Scan for the cell matching the given text and deliver its [X, Y] coordinate at center. 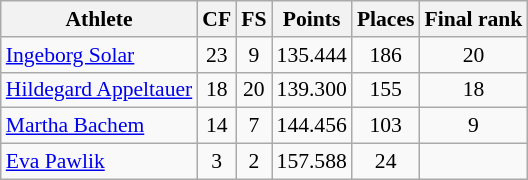
Points [312, 19]
FS [254, 19]
155 [386, 90]
3 [216, 162]
Athlete [100, 19]
Eva Pawlik [100, 162]
135.444 [312, 55]
14 [216, 126]
Places [386, 19]
CF [216, 19]
Hildegard Appeltauer [100, 90]
7 [254, 126]
144.456 [312, 126]
24 [386, 162]
Ingeborg Solar [100, 55]
186 [386, 55]
139.300 [312, 90]
23 [216, 55]
157.588 [312, 162]
103 [386, 126]
Martha Bachem [100, 126]
Final rank [473, 19]
2 [254, 162]
